Extract the [x, y] coordinate from the center of the cell holding the provided text.  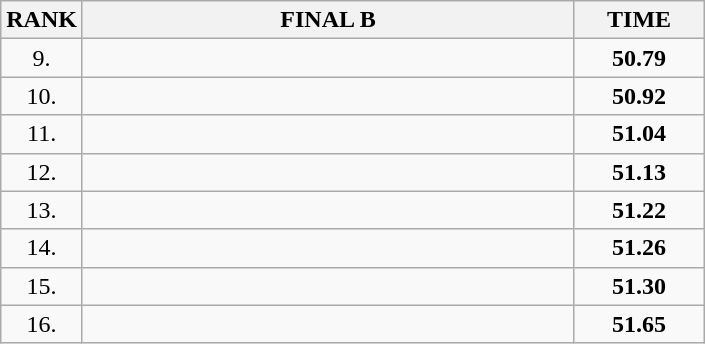
RANK [42, 20]
51.04 [640, 134]
16. [42, 324]
51.13 [640, 172]
50.79 [640, 58]
15. [42, 286]
50.92 [640, 96]
12. [42, 172]
51.30 [640, 286]
51.65 [640, 324]
TIME [640, 20]
9. [42, 58]
FINAL B [328, 20]
11. [42, 134]
13. [42, 210]
51.26 [640, 248]
10. [42, 96]
51.22 [640, 210]
14. [42, 248]
